For the text-containing cell, return its midpoint in [x, y] coordinate format. 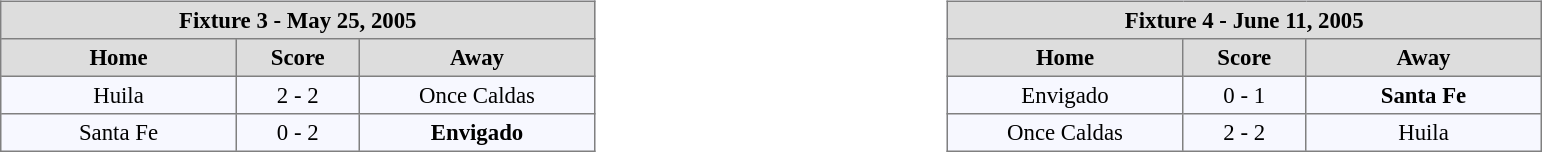
Fixture 3 - May 25, 2005 [298, 20]
Fixture 4 - June 11, 2005 [1244, 20]
0 - 1 [1244, 95]
0 - 2 [298, 133]
